Detect which cell encompasses the target text, then output its (x, y) center coordinate. 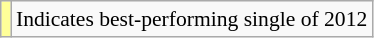
Indicates best-performing single of 2012 (192, 19)
